For the text-containing cell, return its midpoint in [X, Y] coordinate format. 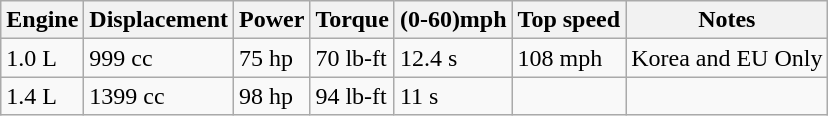
98 hp [272, 96]
1399 cc [159, 96]
Power [272, 20]
75 hp [272, 58]
70 lb-ft [352, 58]
94 lb-ft [352, 96]
Displacement [159, 20]
Korea and EU Only [727, 58]
Engine [42, 20]
Notes [727, 20]
11 s [453, 96]
12.4 s [453, 58]
Top speed [569, 20]
1.0 L [42, 58]
108 mph [569, 58]
1.4 L [42, 96]
999 cc [159, 58]
Torque [352, 20]
(0-60)mph [453, 20]
